Return the [X, Y] coordinate for the center point of the cell that contains the specified text.  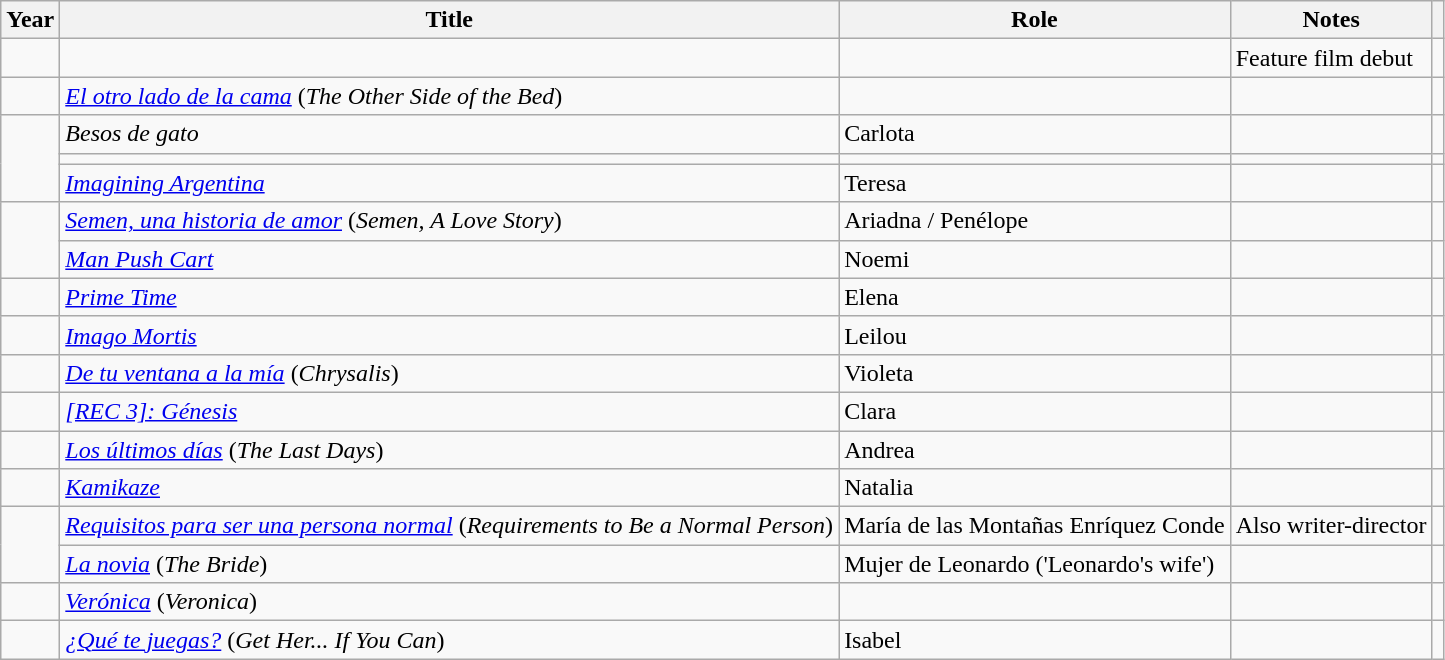
[REC 3]: Génesis [450, 411]
Role [1035, 20]
María de las Montañas Enríquez Conde [1035, 526]
Also writer-director [1331, 526]
Leilou [1035, 335]
Prime Time [450, 297]
Teresa [1035, 183]
¿Qué te juegas? (Get Her... If You Can) [450, 640]
Clara [1035, 411]
Noemi [1035, 259]
Feature film debut [1331, 58]
Carlota [1035, 134]
Imago Mortis [450, 335]
Ariadna / Penélope [1035, 221]
Kamikaze [450, 488]
Man Push Cart [450, 259]
Semen, una historia de amor (Semen, A Love Story) [450, 221]
Year [30, 20]
El otro lado de la cama (The Other Side of the Bed) [450, 96]
Requisitos para ser una persona normal (Requirements to Be a Normal Person) [450, 526]
La novia (The Bride) [450, 564]
Violeta [1035, 373]
Natalia [1035, 488]
Isabel [1035, 640]
De tu ventana a la mía (Chrysalis) [450, 373]
Los últimos días (The Last Days) [450, 449]
Verónica (Veronica) [450, 602]
Title [450, 20]
Mujer de Leonardo ('Leonardo's wife') [1035, 564]
Notes [1331, 20]
Andrea [1035, 449]
Elena [1035, 297]
Besos de gato [450, 134]
Imagining Argentina [450, 183]
